Detect which cell encompasses the target text, then output its (x, y) center coordinate. 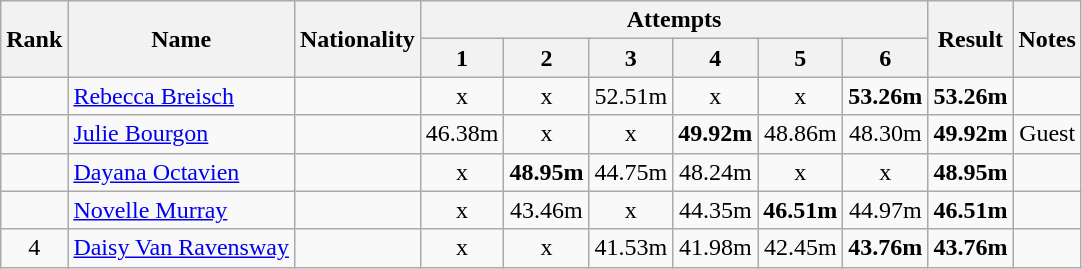
Result (970, 39)
Name (182, 39)
41.53m (631, 248)
Notes (1047, 39)
42.45m (800, 248)
48.86m (800, 134)
Daisy Van Ravensway (182, 248)
Attempts (674, 20)
48.30m (886, 134)
44.35m (716, 210)
52.51m (631, 96)
1 (462, 58)
44.97m (886, 210)
Dayana Octavien (182, 172)
41.98m (716, 248)
6 (886, 58)
3 (631, 58)
5 (800, 58)
Julie Bourgon (182, 134)
48.24m (716, 172)
2 (546, 58)
46.38m (462, 134)
43.46m (546, 210)
Rank (34, 39)
Novelle Murray (182, 210)
44.75m (631, 172)
Guest (1047, 134)
Nationality (357, 39)
Rebecca Breisch (182, 96)
